Locate the cell with the specified text and output its [X, Y] center coordinate. 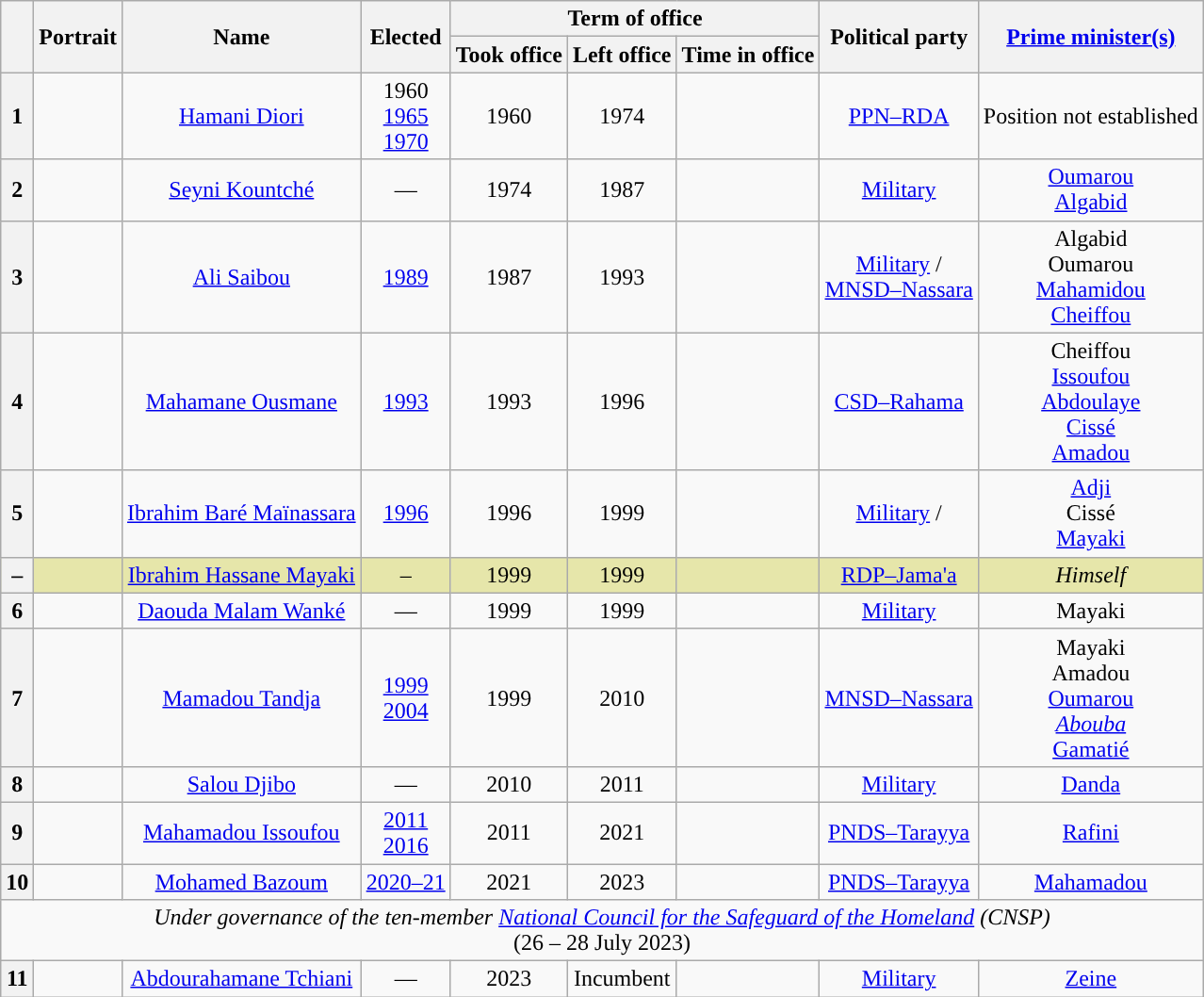
CSD–Rahama [899, 401]
AdjiCisséMayaki [1091, 514]
Term of office [635, 19]
MayakiAmadouOumarouAboubaGamatié [1091, 697]
Mayaki [1091, 611]
Daouda Malam Wanké [241, 611]
Salou Djibo [241, 784]
Left office [622, 55]
Zeine [1091, 979]
Hamani Diori [241, 116]
Under governance of the ten-member National Council for the Safeguard of the Homeland (CNSP)(26 – 28 July 2023) [603, 931]
1 [17, 116]
Mahamane Ousmane [241, 401]
1960 [509, 116]
2 [17, 190]
Ibrahim Baré Maïnassara [241, 514]
Name [241, 37]
7 [17, 697]
4 [17, 401]
Military / MNSD–Nassara [899, 277]
PPN–RDA [899, 116]
OumarouAlgabid [1091, 190]
Mahamadou [1091, 881]
MNSD–Nassara [899, 697]
Mahamadou Issoufou [241, 833]
2020–21 [405, 881]
Took office [509, 55]
1989 [405, 277]
9 [17, 833]
Prime minister(s) [1091, 37]
Ibrahim Hassane Mayaki [241, 575]
AlgabidOumarouMahamidouCheiffou [1091, 277]
8 [17, 784]
5 [17, 514]
Danda [1091, 784]
RDP–Jama'a [899, 575]
Portrait [78, 37]
Rafini [1091, 833]
Incumbent [622, 979]
Military / [899, 514]
11 [17, 979]
Abdourahamane Tchiani [241, 979]
Elected [405, 37]
Mohamed Bazoum [241, 881]
3 [17, 277]
6 [17, 611]
Political party [899, 37]
10 [17, 881]
Ali Saibou [241, 277]
Himself [1091, 575]
196019651970 [405, 116]
Mamadou Tandja [241, 697]
CheiffouIssoufouAbdoulayeCisséAmadou [1091, 401]
19992004 [405, 697]
Seyni Kountché [241, 190]
Time in office [748, 55]
Position not established [1091, 116]
20112016 [405, 833]
